Scan for the cell matching the given text and deliver its [x, y] coordinate at center. 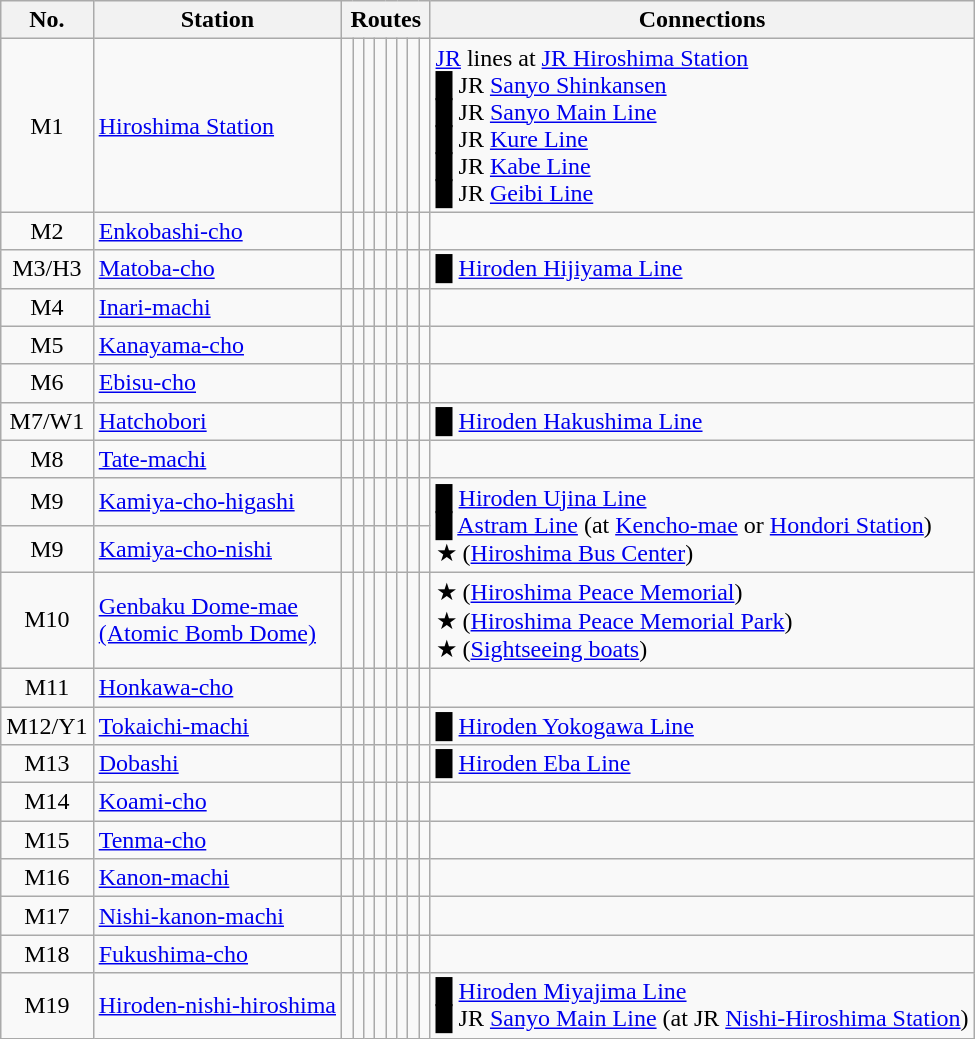
M7/W1 [47, 421]
Genbaku Dome-mae(Atomic Bomb Dome) [217, 620]
Kanayama-cho [217, 345]
█ Hiroden Ujina Line█ Astram Line (at Kencho-mae or Hondori Station)★ (Hiroshima Bus Center) [702, 525]
Tate-machi [217, 459]
█ Hiroden Yokogawa Line [702, 725]
Hatchobori [217, 421]
Koami-cho [217, 802]
Tokaichi-machi [217, 725]
Hiroshima Station [217, 126]
M17 [47, 916]
Dobashi [217, 764]
M18 [47, 954]
Tenma-cho [217, 840]
Kamiya-cho-nishi [217, 548]
Kamiya-cho-higashi [217, 502]
M2 [47, 231]
Inari-machi [217, 307]
M4 [47, 307]
Ebisu-cho [217, 383]
★ (Hiroshima Peace Memorial)★ (Hiroshima Peace Memorial Park)★ (Sightseeing boats) [702, 620]
Nishi-kanon-machi [217, 916]
Hiroden-nishi-hiroshima [217, 1006]
M13 [47, 764]
Connections [702, 20]
M6 [47, 383]
M3/H3 [47, 269]
█ Hiroden Hijiyama Line [702, 269]
M11 [47, 687]
Fukushima-cho [217, 954]
M8 [47, 459]
M15 [47, 840]
Station [217, 20]
█ Hiroden Eba Line [702, 764]
Honkawa-cho [217, 687]
M14 [47, 802]
JR lines at JR Hiroshima Station█ JR Sanyo Shinkansen█ JR Sanyo Main Line█ JR Kure Line█ JR Kabe Line█ JR Geibi Line [702, 126]
M16 [47, 878]
Matoba-cho [217, 269]
Enkobashi-cho [217, 231]
Routes [386, 20]
Kanon-machi [217, 878]
M5 [47, 345]
No. [47, 20]
█ Hiroden Hakushima Line [702, 421]
M12/Y1 [47, 725]
M10 [47, 620]
█ Hiroden Miyajima Line█ JR Sanyo Main Line (at JR Nishi-Hiroshima Station) [702, 1006]
M1 [47, 126]
M19 [47, 1006]
